Search for the cell housing the specified text and yield its [x, y] center coordinate. 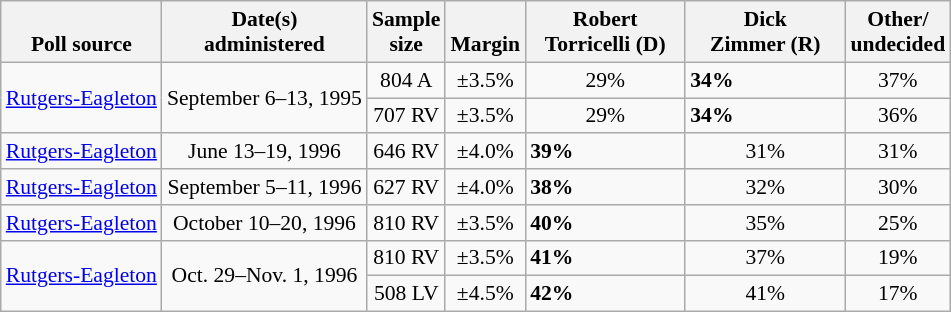
35% [765, 223]
Margin [485, 32]
627 RV [406, 187]
September 5–11, 1996 [264, 187]
Poll source [82, 32]
32% [765, 187]
Samplesize [406, 32]
42% [605, 294]
508 LV [406, 294]
30% [898, 187]
September 6–13, 1995 [264, 98]
Other/undecided [898, 32]
October 10–20, 1996 [264, 223]
707 RV [406, 116]
Date(s)administered [264, 32]
40% [605, 223]
804 A [406, 80]
±4.5% [485, 294]
646 RV [406, 152]
25% [898, 223]
Oct. 29–Nov. 1, 1996 [264, 276]
19% [898, 258]
June 13–19, 1996 [264, 152]
39% [605, 152]
36% [898, 116]
RobertTorricelli (D) [605, 32]
38% [605, 187]
DickZimmer (R) [765, 32]
17% [898, 294]
